Output the [X, Y] coordinate of the center of the cell containing the given text.  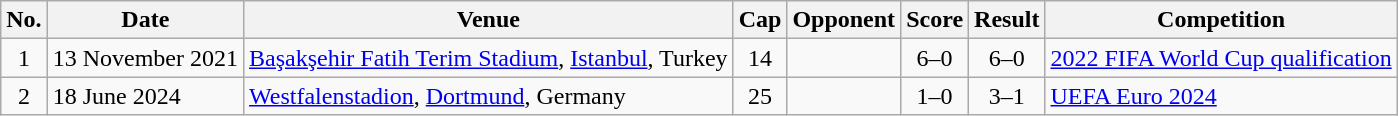
No. [24, 20]
1 [24, 58]
Venue [489, 20]
14 [760, 58]
1–0 [935, 96]
18 June 2024 [145, 96]
3–1 [1007, 96]
13 November 2021 [145, 58]
Result [1007, 20]
Opponent [844, 20]
Westfalenstadion, Dortmund, Germany [489, 96]
2022 FIFA World Cup qualification [1221, 58]
Competition [1221, 20]
25 [760, 96]
Score [935, 20]
Date [145, 20]
Cap [760, 20]
2 [24, 96]
Başakşehir Fatih Terim Stadium, Istanbul, Turkey [489, 58]
UEFA Euro 2024 [1221, 96]
